Return the [x, y] coordinate for the center point of the cell that contains the specified text.  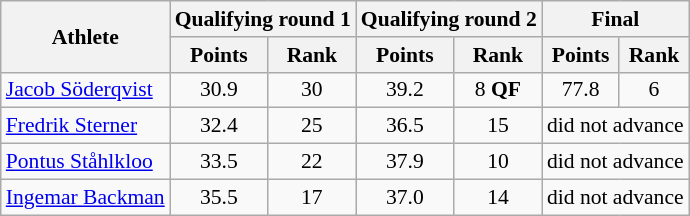
30 [312, 90]
77.8 [580, 90]
36.5 [405, 126]
17 [312, 197]
Ingemar Backman [86, 197]
33.5 [219, 162]
Jacob Söderqvist [86, 90]
32.4 [219, 126]
8 QF [498, 90]
37.9 [405, 162]
Final [616, 19]
35.5 [219, 197]
Qualifying round 2 [449, 19]
30.9 [219, 90]
Pontus Ståhlkloo [86, 162]
10 [498, 162]
22 [312, 162]
Athlete [86, 36]
6 [654, 90]
39.2 [405, 90]
37.0 [405, 197]
25 [312, 126]
15 [498, 126]
Qualifying round 1 [263, 19]
14 [498, 197]
Fredrik Sterner [86, 126]
